Search for the cell housing the specified text and yield its [x, y] center coordinate. 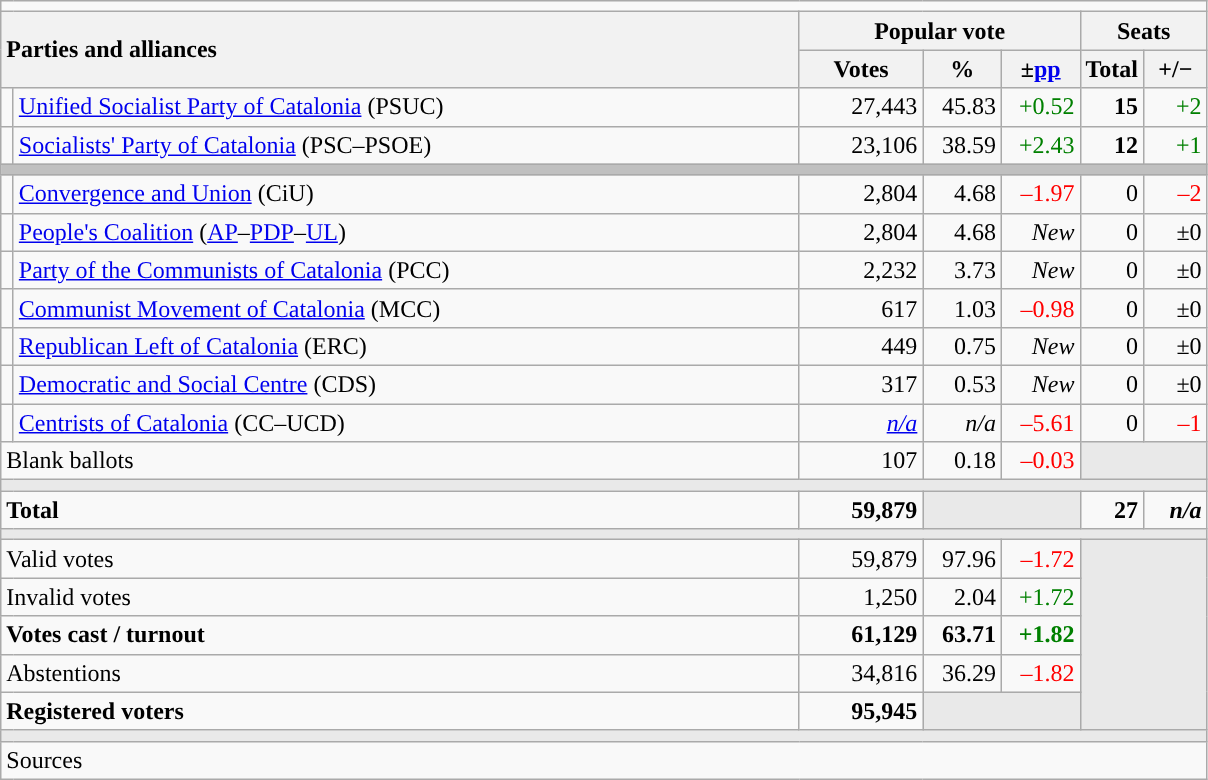
Party of the Communists of Catalonia (PCC) [406, 270]
0.18 [962, 461]
Seats [1144, 31]
317 [861, 384]
27 [1112, 510]
1.03 [962, 308]
12 [1112, 145]
617 [861, 308]
2.04 [962, 597]
Invalid votes [400, 597]
63.71 [962, 635]
1,250 [861, 597]
Votes cast / turnout [400, 635]
Parties and alliances [400, 50]
–1.82 [1040, 673]
–1.72 [1040, 559]
–2 [1176, 194]
38.59 [962, 145]
449 [861, 346]
95,945 [861, 711]
Valid votes [400, 559]
+1 [1176, 145]
Centrists of Catalonia (CC–UCD) [406, 423]
0.53 [962, 384]
0.75 [962, 346]
Communist Movement of Catalonia (MCC) [406, 308]
34,816 [861, 673]
–0.98 [1040, 308]
–0.03 [1040, 461]
Unified Socialist Party of Catalonia (PSUC) [406, 107]
Sources [604, 760]
+0.52 [1040, 107]
–1.97 [1040, 194]
Votes [861, 69]
+2 [1176, 107]
+1.72 [1040, 597]
3.73 [962, 270]
23,106 [861, 145]
+/− [1176, 69]
+1.82 [1040, 635]
45.83 [962, 107]
Blank ballots [400, 461]
27,443 [861, 107]
107 [861, 461]
% [962, 69]
61,129 [861, 635]
36.29 [962, 673]
–5.61 [1040, 423]
15 [1112, 107]
+2.43 [1040, 145]
2,232 [861, 270]
Popular vote [940, 31]
Republican Left of Catalonia (ERC) [406, 346]
Convergence and Union (CiU) [406, 194]
Abstentions [400, 673]
People's Coalition (AP–PDP–UL) [406, 232]
Registered voters [400, 711]
±pp [1040, 69]
Socialists' Party of Catalonia (PSC–PSOE) [406, 145]
Democratic and Social Centre (CDS) [406, 384]
97.96 [962, 559]
–1 [1176, 423]
